Scan for the cell matching the given text and deliver its [X, Y] coordinate at center. 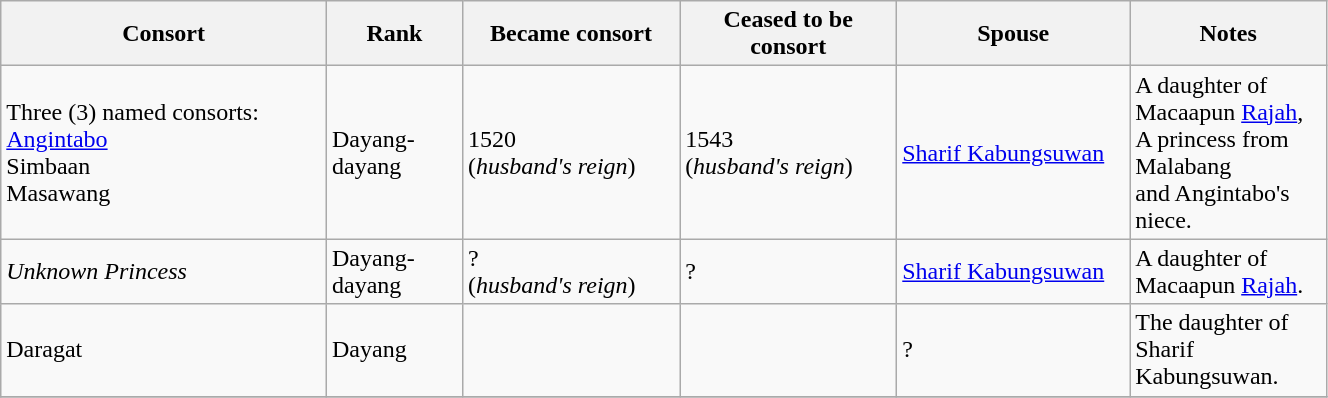
Consort [164, 34]
Became consort [570, 34]
Notes [1228, 34]
?(husband's reign) [570, 272]
Unknown Princess [164, 272]
Spouse [1014, 34]
The daughter of Sharif Kabungsuwan. [1228, 350]
Dayang [394, 350]
A daughter of Macaapun Rajah. [1228, 272]
Three (3) named consorts: Angintabo SimbaanMasawang [164, 152]
Ceased to be consort [788, 34]
Daragat [164, 350]
1543(husband's reign) [788, 152]
Rank [394, 34]
A daughter of Macaapun Rajah,A princess from Malabang and Angintabo's niece. [1228, 152]
1520(husband's reign) [570, 152]
